Output the [x, y] coordinate of the center of the cell containing the given text.  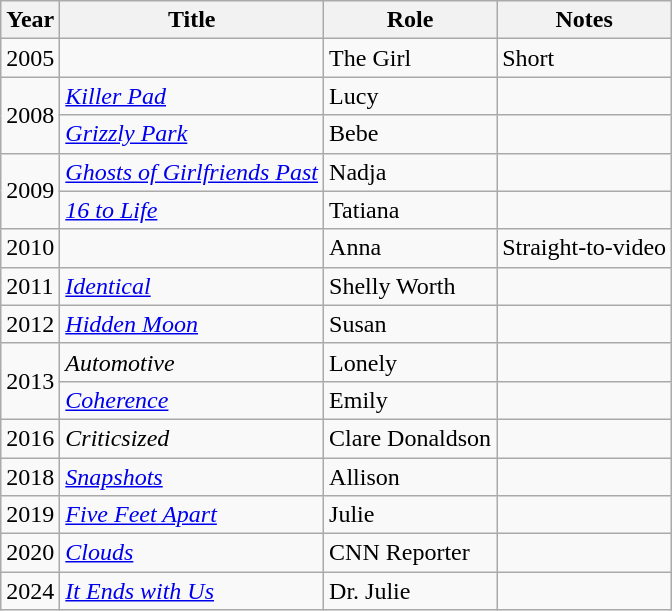
Allison [410, 477]
Lonely [410, 362]
2013 [30, 381]
Lucy [410, 96]
It Ends with Us [192, 591]
2011 [30, 286]
Straight-to-video [584, 248]
2020 [30, 553]
Grizzly Park [192, 134]
The Girl [410, 58]
Ghosts of Girlfriends Past [192, 172]
Identical [192, 286]
2019 [30, 515]
Title [192, 20]
2012 [30, 324]
CNN Reporter [410, 553]
Role [410, 20]
Notes [584, 20]
2009 [30, 191]
Shelly Worth [410, 286]
Julie [410, 515]
Tatiana [410, 210]
Bebe [410, 134]
Five Feet Apart [192, 515]
Anna [410, 248]
2010 [30, 248]
Hidden Moon [192, 324]
Automotive [192, 362]
Susan [410, 324]
Killer Pad [192, 96]
2018 [30, 477]
Dr. Julie [410, 591]
Emily [410, 400]
Coherence [192, 400]
Clare Donaldson [410, 438]
2005 [30, 58]
Nadja [410, 172]
Snapshots [192, 477]
16 to Life [192, 210]
2008 [30, 115]
Criticsized [192, 438]
2024 [30, 591]
Short [584, 58]
Clouds [192, 553]
Year [30, 20]
2016 [30, 438]
